Extract the (x, y) coordinate from the center of the cell holding the provided text.  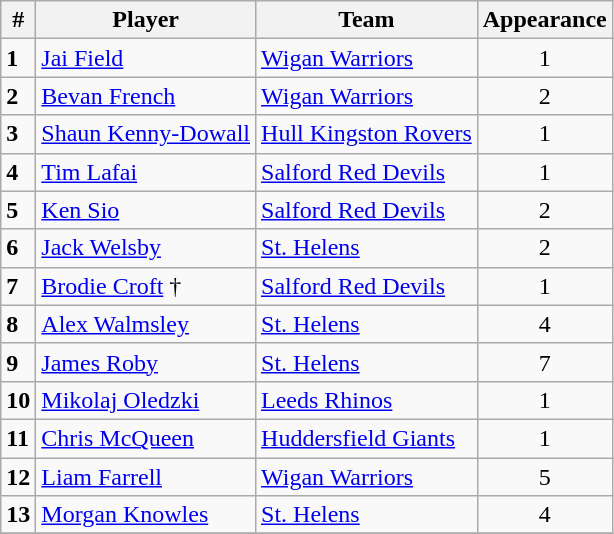
Morgan Knowles (146, 515)
James Roby (146, 362)
Leeds Rhinos (367, 400)
8 (18, 324)
Shaun Kenny-Dowall (146, 134)
Team (367, 20)
Chris McQueen (146, 438)
Appearance (544, 20)
Alex Walmsley (146, 324)
# (18, 20)
Tim Lafai (146, 172)
Jack Welsby (146, 248)
Bevan French (146, 96)
6 (18, 248)
13 (18, 515)
Ken Sio (146, 210)
11 (18, 438)
Brodie Croft † (146, 286)
Jai Field (146, 58)
Mikolaj Oledzki (146, 400)
Huddersfield Giants (367, 438)
3 (18, 134)
10 (18, 400)
9 (18, 362)
Hull Kingston Rovers (367, 134)
Player (146, 20)
Liam Farrell (146, 477)
12 (18, 477)
